Pinpoint the cell where the given text exists, returning its [X, Y] midpoint coordinate. 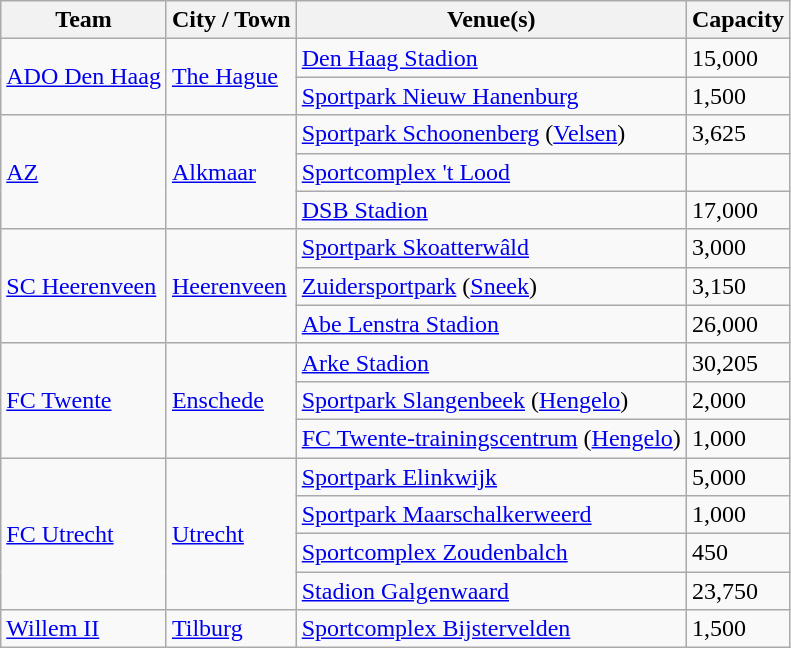
City / Town [231, 20]
The Hague [231, 77]
Den Haag Stadion [491, 58]
26,000 [738, 324]
23,750 [738, 591]
AZ [84, 172]
3,625 [738, 134]
Willem II [84, 629]
Sportpark Schoonenberg (Velsen) [491, 134]
Tilburg [231, 629]
2,000 [738, 400]
Arke Stadion [491, 362]
Abe Lenstra Stadion [491, 324]
SC Heerenveen [84, 286]
30,205 [738, 362]
Heerenveen [231, 286]
450 [738, 553]
FC Utrecht [84, 534]
5,000 [738, 477]
Capacity [738, 20]
Sportcomplex Zoudenbalch [491, 553]
Zuidersportpark (Sneek) [491, 286]
3,150 [738, 286]
Sportpark Skoatterwâld [491, 248]
Sportcomplex 't Lood [491, 172]
FC Twente-trainingscentrum (Hengelo) [491, 438]
3,000 [738, 248]
Venue(s) [491, 20]
15,000 [738, 58]
Sportpark Maarschalkerweerd [491, 515]
Sportpark Elinkwijk [491, 477]
Sportpark Nieuw Hanenburg [491, 96]
Alkmaar [231, 172]
DSB Stadion [491, 210]
Sportpark Slangenbeek (Hengelo) [491, 400]
Stadion Galgenwaard [491, 591]
17,000 [738, 210]
Enschede [231, 400]
Team [84, 20]
ADO Den Haag [84, 77]
FC Twente [84, 400]
Utrecht [231, 534]
Sportcomplex Bijstervelden [491, 629]
